Find where the given text appears and provide that cell's center as (X, Y) coordinate. 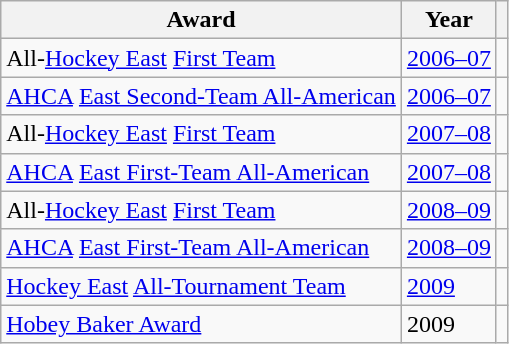
Year (448, 20)
Award (202, 20)
Hobey Baker Award (202, 324)
AHCA East Second-Team All-American (202, 96)
Hockey East All-Tournament Team (202, 286)
